For the text-containing cell, return its midpoint in [X, Y] coordinate format. 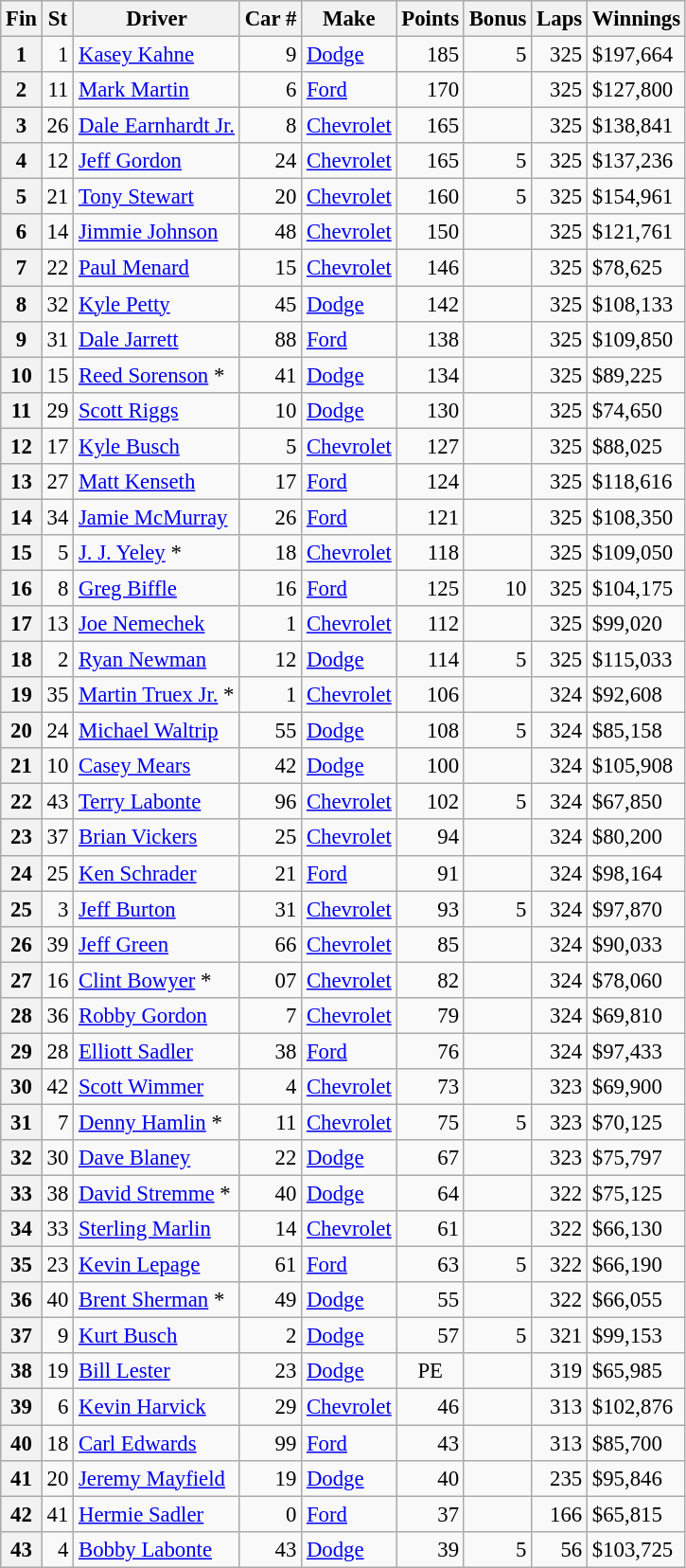
67 [430, 1158]
Carl Edwards [157, 1443]
$66,055 [637, 1300]
112 [430, 624]
138 [430, 339]
Ken Schrader [157, 873]
Scott Wimmer [157, 1087]
Jeremy Mayfield [157, 1478]
$137,236 [637, 161]
$103,725 [637, 1549]
Laps [560, 19]
106 [430, 695]
321 [560, 1336]
Greg Biffle [157, 588]
$74,650 [637, 410]
$88,025 [637, 446]
$118,616 [637, 482]
Brent Sherman * [157, 1300]
235 [560, 1478]
127 [430, 446]
Tony Stewart [157, 197]
Kevin Lepage [157, 1265]
99 [271, 1443]
0 [271, 1514]
$95,846 [637, 1478]
121 [430, 517]
$65,985 [637, 1372]
$92,608 [637, 695]
170 [430, 90]
Winnings [637, 19]
Make [349, 19]
88 [271, 339]
Elliott Sadler [157, 1051]
Bonus [498, 19]
Denny Hamlin * [157, 1122]
$69,810 [637, 1016]
$104,175 [637, 588]
45 [271, 304]
$70,125 [637, 1122]
150 [430, 232]
Bobby Labonte [157, 1549]
57 [430, 1336]
Hermie Sadler [157, 1514]
$138,841 [637, 126]
Kasey Kahne [157, 55]
319 [560, 1372]
Casey Mears [157, 766]
Kyle Busch [157, 446]
Mark Martin [157, 90]
Bill Lester [157, 1372]
$90,033 [637, 944]
Matt Kenseth [157, 482]
75 [430, 1122]
Michael Waltrip [157, 731]
85 [430, 944]
Brian Vickers [157, 838]
$108,350 [637, 517]
$105,908 [637, 766]
$89,225 [637, 375]
$108,133 [637, 304]
46 [430, 1407]
Martin Truex Jr. * [157, 695]
$66,190 [637, 1265]
125 [430, 588]
73 [430, 1087]
64 [430, 1194]
124 [430, 482]
$69,900 [637, 1087]
Clint Bowyer * [157, 980]
Reed Sorenson * [157, 375]
$115,033 [637, 660]
130 [430, 410]
$127,800 [637, 90]
Kevin Harvick [157, 1407]
82 [430, 980]
St [57, 19]
146 [430, 268]
PE [430, 1372]
$65,815 [637, 1514]
Car # [271, 19]
$75,797 [637, 1158]
Ryan Newman [157, 660]
Scott Riggs [157, 410]
$154,961 [637, 197]
$75,125 [637, 1194]
160 [430, 197]
114 [430, 660]
Jeff Gordon [157, 161]
49 [271, 1300]
$109,050 [637, 553]
Dave Blaney [157, 1158]
66 [271, 944]
$85,700 [637, 1443]
$66,130 [637, 1229]
Robby Gordon [157, 1016]
$121,761 [637, 232]
$78,625 [637, 268]
$197,664 [637, 55]
J. J. Yeley * [157, 553]
91 [430, 873]
Points [430, 19]
$102,876 [637, 1407]
Kurt Busch [157, 1336]
$78,060 [637, 980]
$97,433 [637, 1051]
Kyle Petty [157, 304]
$99,020 [637, 624]
$98,164 [637, 873]
185 [430, 55]
63 [430, 1265]
$85,158 [637, 731]
118 [430, 553]
94 [430, 838]
Paul Menard [157, 268]
100 [430, 766]
Jimmie Johnson [157, 232]
93 [430, 909]
Jamie McMurray [157, 517]
$109,850 [637, 339]
Sterling Marlin [157, 1229]
96 [271, 802]
07 [271, 980]
$99,153 [637, 1336]
134 [430, 375]
$80,200 [637, 838]
79 [430, 1016]
Jeff Burton [157, 909]
Dale Earnhardt Jr. [157, 126]
56 [560, 1549]
$67,850 [637, 802]
142 [430, 304]
Terry Labonte [157, 802]
48 [271, 232]
102 [430, 802]
166 [560, 1514]
David Stremme * [157, 1194]
Jeff Green [157, 944]
Joe Nemechek [157, 624]
$97,870 [637, 909]
Dale Jarrett [157, 339]
108 [430, 731]
Fin [22, 19]
76 [430, 1051]
Driver [157, 19]
